From the cell containing the given text, extract its center point as (X, Y) coordinate. 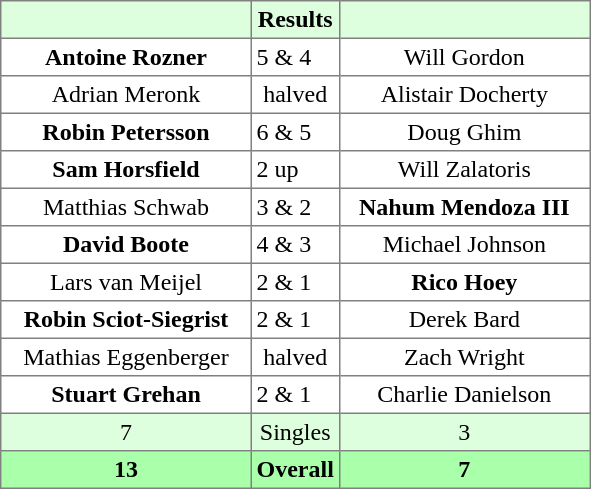
4 & 3 (295, 245)
6 & 5 (295, 132)
3 (464, 432)
Overall (295, 470)
Robin Petersson (126, 132)
13 (126, 470)
Charlie Danielson (464, 395)
Mathias Eggenberger (126, 357)
3 & 2 (295, 207)
Sam Horsfield (126, 170)
Matthias Schwab (126, 207)
5 & 4 (295, 57)
Will Gordon (464, 57)
Robin Sciot-Siegrist (126, 320)
David Boote (126, 245)
Derek Bard (464, 320)
Antoine Rozner (126, 57)
Zach Wright (464, 357)
Michael Johnson (464, 245)
Alistair Docherty (464, 95)
Nahum Mendoza III (464, 207)
Stuart Grehan (126, 395)
Lars van Meijel (126, 282)
Will Zalatoris (464, 170)
2 up (295, 170)
Rico Hoey (464, 282)
Singles (295, 432)
Adrian Meronk (126, 95)
Results (295, 20)
Doug Ghim (464, 132)
